Output the [X, Y] coordinate of the center of the cell containing the given text.  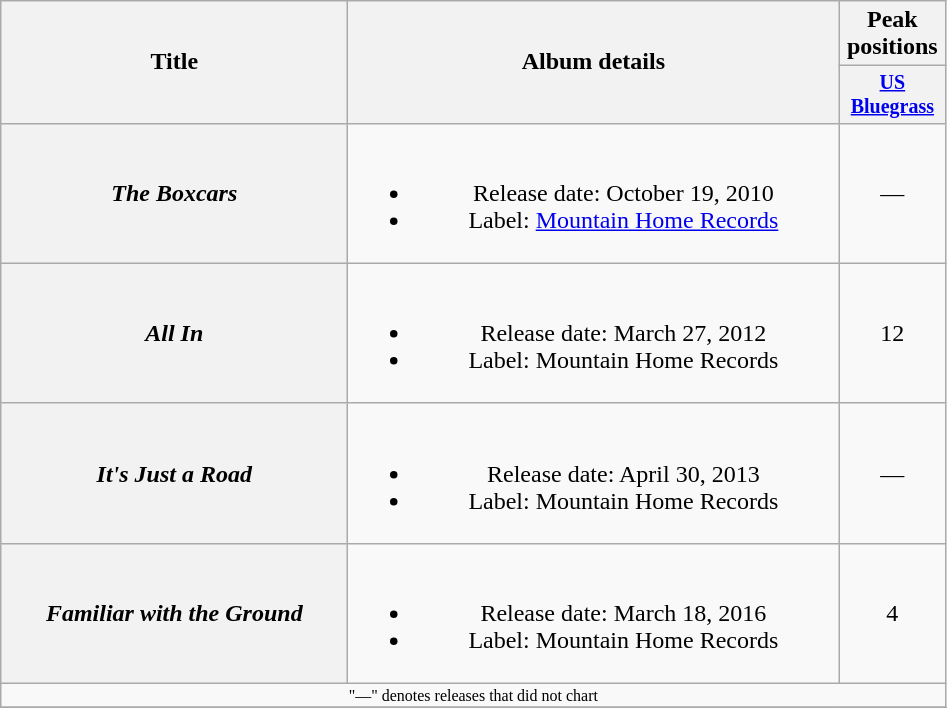
Peak positions [892, 34]
Familiar with the Ground [174, 613]
Release date: March 27, 2012Label: Mountain Home Records [594, 333]
Release date: April 30, 2013Label: Mountain Home Records [594, 473]
All In [174, 333]
4 [892, 613]
The Boxcars [174, 193]
Release date: October 19, 2010Label: Mountain Home Records [594, 193]
Album details [594, 62]
"—" denotes releases that did not chart [474, 696]
US Bluegrass [892, 94]
Release date: March 18, 2016Label: Mountain Home Records [594, 613]
Title [174, 62]
12 [892, 333]
It's Just a Road [174, 473]
